Capture the cell that displays the provided text and extract its (X, Y) central coordinate. 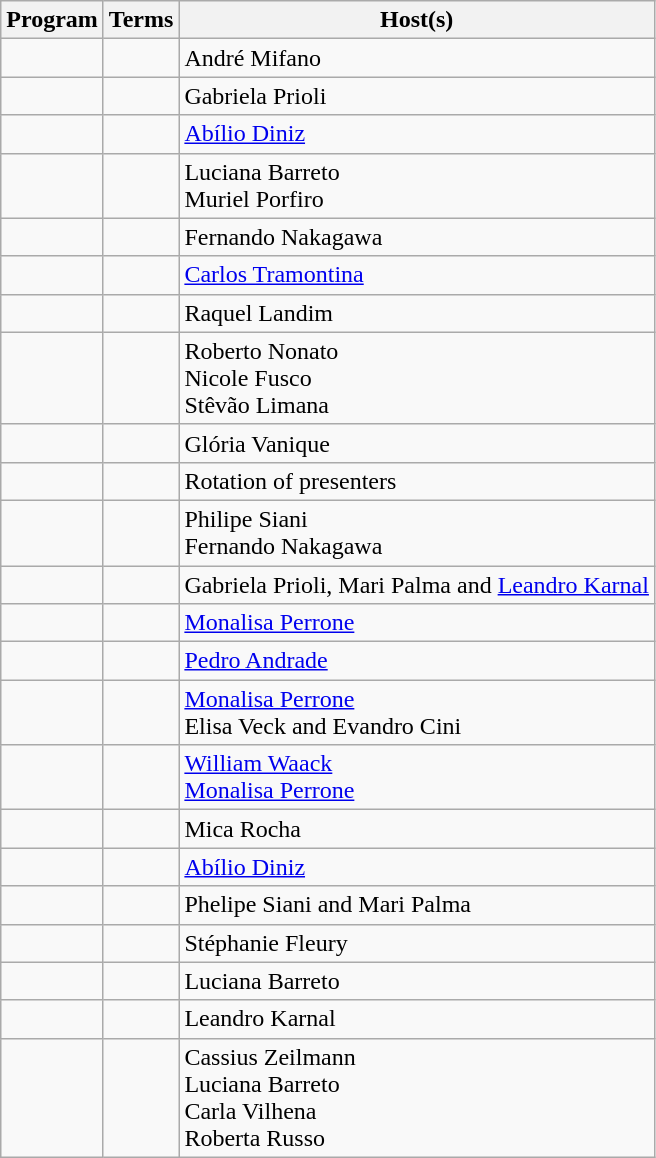
Cassius Zeilmann Luciana Barreto Carla Vilhena Roberta Russo (417, 1098)
André Mifano (417, 58)
Program (52, 20)
Gabriela Prioli, Mari Palma and Leandro Karnal (417, 585)
Monalisa Perrone Elisa Veck and Evandro Cini (417, 712)
Gabriela Prioli (417, 96)
Terms (141, 20)
Fernando Nakagawa (417, 237)
Phelipe Siani and Mari Palma (417, 905)
Monalisa Perrone (417, 623)
Pedro Andrade (417, 661)
Host(s) (417, 20)
William Waack Monalisa Perrone (417, 778)
Leandro Karnal (417, 1019)
Rotation of presenters (417, 481)
Glória Vanique (417, 443)
Stéphanie Fleury (417, 943)
Roberto Nonato Nicole Fusco Stêvão Limana (417, 378)
Luciana Barreto (417, 981)
Mica Rocha (417, 829)
Luciana Barreto Muriel Porfiro (417, 186)
Carlos Tramontina (417, 275)
Raquel Landim (417, 313)
Philipe Siani Fernando Nakagawa (417, 532)
